Return the (x, y) coordinate for the center point of the cell that contains the specified text.  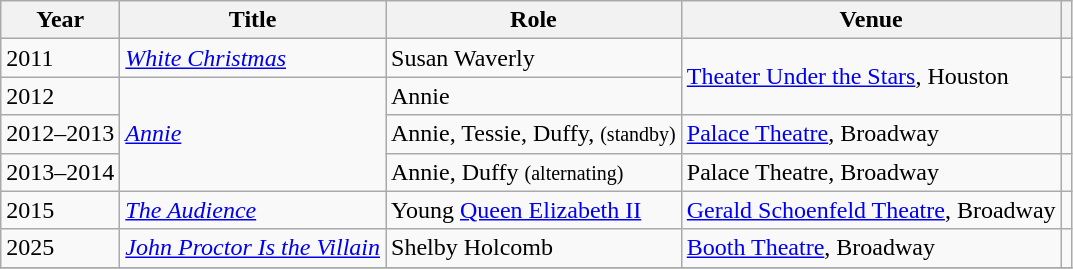
Gerald Schoenfeld Theatre, Broadway (871, 210)
Susan Waverly (534, 58)
John Proctor Is the Villain (253, 248)
Annie, Duffy (alternating) (534, 172)
Theater Under the Stars, Houston (871, 77)
2012–2013 (60, 134)
2011 (60, 58)
Annie, Tessie, Duffy, (standby) (534, 134)
Venue (871, 20)
2015 (60, 210)
2013–2014 (60, 172)
2025 (60, 248)
Shelby Holcomb (534, 248)
Role (534, 20)
Booth Theatre, Broadway (871, 248)
2012 (60, 96)
The Audience (253, 210)
Young Queen Elizabeth II (534, 210)
Title (253, 20)
White Christmas (253, 58)
Year (60, 20)
